Provide the [X, Y] coordinate of the cell's center where the given text is located.  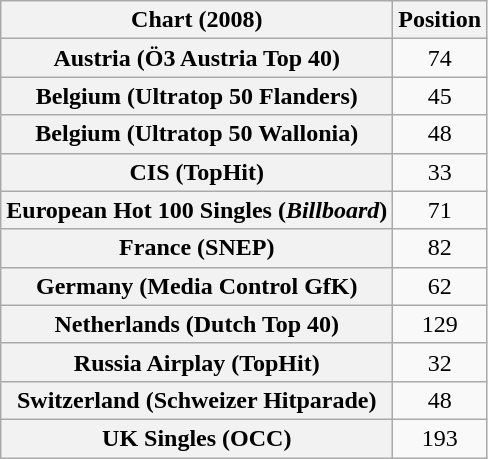
32 [440, 362]
CIS (TopHit) [197, 172]
Position [440, 20]
62 [440, 286]
Germany (Media Control GfK) [197, 286]
European Hot 100 Singles (Billboard) [197, 210]
Netherlands (Dutch Top 40) [197, 324]
Chart (2008) [197, 20]
Switzerland (Schweizer Hitparade) [197, 400]
82 [440, 248]
45 [440, 96]
UK Singles (OCC) [197, 438]
129 [440, 324]
Belgium (Ultratop 50 Flanders) [197, 96]
Russia Airplay (TopHit) [197, 362]
Belgium (Ultratop 50 Wallonia) [197, 134]
33 [440, 172]
74 [440, 58]
Austria (Ö3 Austria Top 40) [197, 58]
193 [440, 438]
France (SNEP) [197, 248]
71 [440, 210]
